Find where the given text appears and provide that cell's center as [x, y] coordinate. 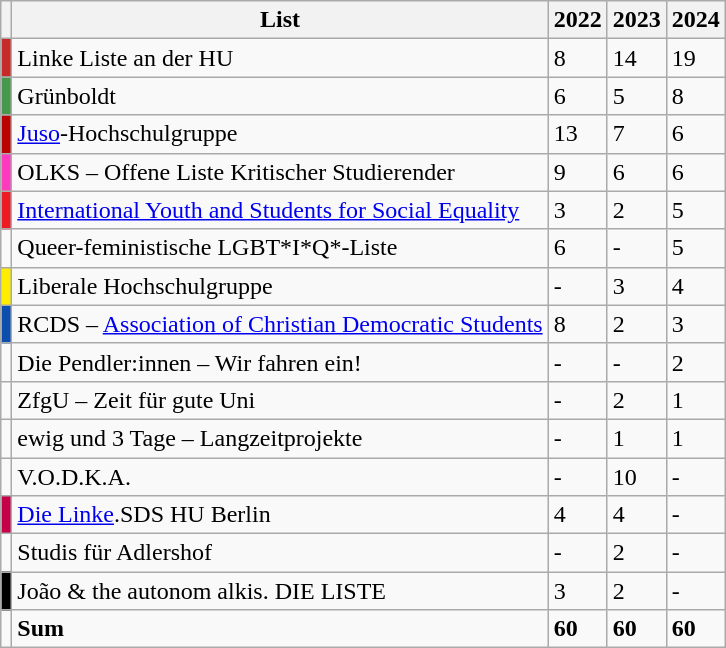
ZfgU – Zeit für gute Uni [280, 400]
Queer-feministische LGBT*I*Q*-Liste [280, 248]
Studis für Adlershof [280, 553]
List [280, 20]
International Youth and Students for Social Equality [280, 210]
2022 [578, 20]
2024 [696, 20]
7 [636, 134]
Juso-Hochschulgruppe [280, 134]
Die Pendler:innen – Wir fahren ein! [280, 362]
ewig und 3 Tage – Langzeitprojekte [280, 438]
RCDS – Association of Christian Democratic Students [280, 324]
13 [578, 134]
14 [636, 58]
João & the autonom alkis. DIE LISTE [280, 591]
Linke Liste an der HU [280, 58]
Sum [280, 629]
10 [636, 477]
19 [696, 58]
2023 [636, 20]
9 [578, 172]
OLKS – Offene Liste Kritischer Studierender [280, 172]
Grünboldt [280, 96]
Die Linke.SDS HU Berlin [280, 515]
V.O.D.K.A. [280, 477]
Liberale Hochschulgruppe [280, 286]
